Scan for the cell matching the given text and deliver its [X, Y] coordinate at center. 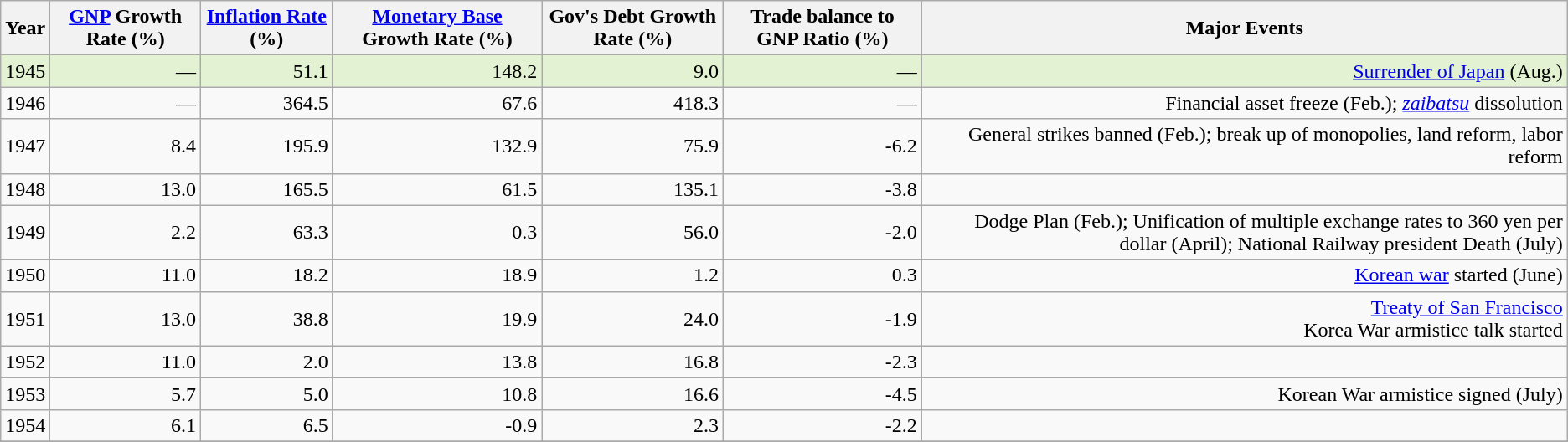
1950 [25, 275]
10.8 [437, 393]
38.8 [266, 318]
418.3 [633, 103]
Inflation Rate (%) [266, 28]
Korean War armistice signed (July) [1245, 393]
Surrender of Japan (Aug.) [1245, 71]
5.0 [266, 393]
132.9 [437, 146]
24.0 [633, 318]
63.3 [266, 233]
1952 [25, 362]
2.2 [126, 233]
1948 [25, 189]
-2.3 [823, 362]
Major Events [1245, 28]
195.9 [266, 146]
Dodge Plan (Feb.); Unification of multiple exchange rates to 360 yen per dollar (April); National Railway president Death (July) [1245, 233]
135.1 [633, 189]
56.0 [633, 233]
-3.8 [823, 189]
18.2 [266, 275]
-4.5 [823, 393]
9.0 [633, 71]
Year [25, 28]
364.5 [266, 103]
67.6 [437, 103]
1946 [25, 103]
2.3 [633, 425]
61.5 [437, 189]
1954 [25, 425]
75.9 [633, 146]
148.2 [437, 71]
Gov's Debt Growth Rate (%) [633, 28]
-0.9 [437, 425]
Treaty of San FranciscoKorea War armistice talk started [1245, 318]
1951 [25, 318]
51.1 [266, 71]
18.9 [437, 275]
165.5 [266, 189]
6.1 [126, 425]
1953 [25, 393]
GNP Growth Rate (%) [126, 28]
-1.9 [823, 318]
16.6 [633, 393]
6.5 [266, 425]
1945 [25, 71]
General strikes banned (Feb.); break up of monopolies, land reform, labor reform [1245, 146]
5.7 [126, 393]
13.8 [437, 362]
1949 [25, 233]
8.4 [126, 146]
19.9 [437, 318]
1.2 [633, 275]
-2.2 [823, 425]
2.0 [266, 362]
-6.2 [823, 146]
16.8 [633, 362]
1947 [25, 146]
Financial asset freeze (Feb.); zaibatsu dissolution [1245, 103]
-2.0 [823, 233]
Trade balance to GNP Ratio (%) [823, 28]
Monetary Base Growth Rate (%) [437, 28]
Korean war started (June) [1245, 275]
